Pinpoint the cell where the given text exists, returning its [X, Y] midpoint coordinate. 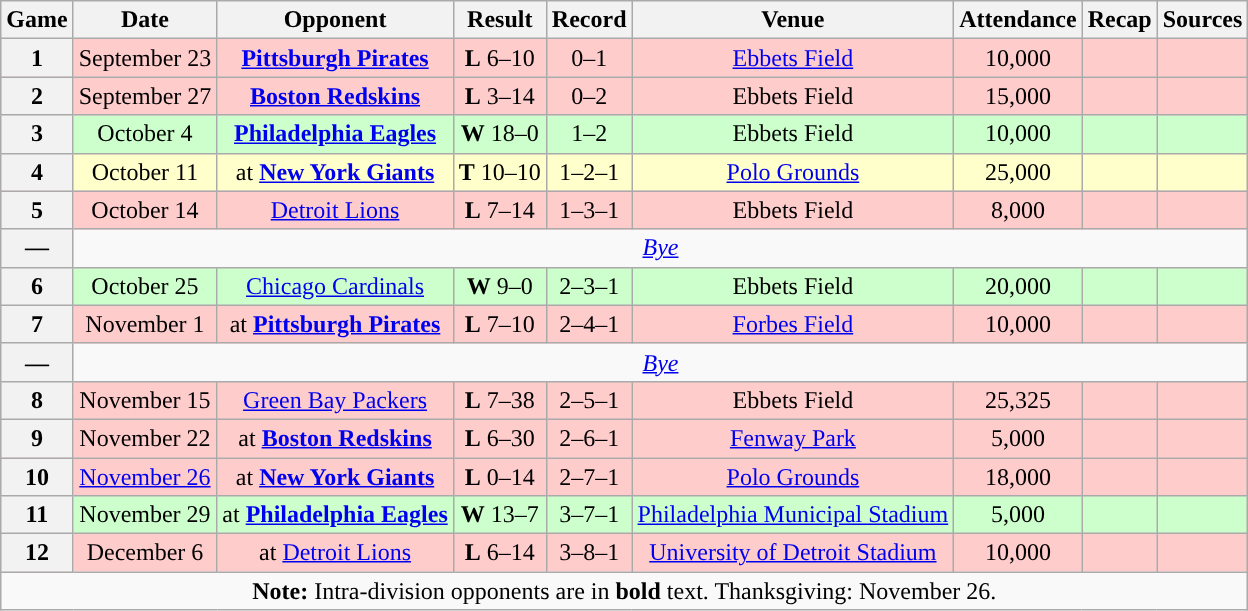
L 7–38 [500, 400]
Forbes Field [793, 324]
Note: Intra-division opponents are in bold text. Thanksgiving: November 26. [624, 591]
6 [37, 286]
Game [37, 20]
0–1 [589, 58]
Green Bay Packers [335, 400]
L 6–30 [500, 438]
25,000 [1018, 172]
at Detroit Lions [335, 553]
25,325 [1018, 400]
1–2 [589, 134]
2–7–1 [589, 477]
Philadelphia Municipal Stadium [793, 515]
0–2 [589, 96]
Detroit Lions [335, 210]
W 13–7 [500, 515]
2–6–1 [589, 438]
2–5–1 [589, 400]
L 7–14 [500, 210]
Chicago Cardinals [335, 286]
Sources [1202, 20]
T 10–10 [500, 172]
L 3–14 [500, 96]
Opponent [335, 20]
at Philadelphia Eagles [335, 515]
L 0–14 [500, 477]
1–3–1 [589, 210]
15,000 [1018, 96]
Venue [793, 20]
September 27 [145, 96]
1–2–1 [589, 172]
Result [500, 20]
November 29 [145, 515]
October 14 [145, 210]
Fenway Park [793, 438]
10 [37, 477]
2 [37, 96]
Boston Redskins [335, 96]
11 [37, 515]
1 [37, 58]
Attendance [1018, 20]
3–7–1 [589, 515]
8,000 [1018, 210]
Pittsburgh Pirates [335, 58]
7 [37, 324]
2–3–1 [589, 286]
2–4–1 [589, 324]
at Boston Redskins [335, 438]
November 15 [145, 400]
Philadelphia Eagles [335, 134]
Record [589, 20]
18,000 [1018, 477]
December 6 [145, 553]
L 6–14 [500, 553]
W 9–0 [500, 286]
Recap [1120, 20]
3 [37, 134]
October 25 [145, 286]
9 [37, 438]
November 1 [145, 324]
November 22 [145, 438]
at Pittsburgh Pirates [335, 324]
October 4 [145, 134]
3–8–1 [589, 553]
University of Detroit Stadium [793, 553]
Date [145, 20]
4 [37, 172]
12 [37, 553]
5 [37, 210]
L 6–10 [500, 58]
September 23 [145, 58]
8 [37, 400]
W 18–0 [500, 134]
November 26 [145, 477]
October 11 [145, 172]
L 7–10 [500, 324]
20,000 [1018, 286]
